Output the [X, Y] coordinate of the center of the cell containing the given text.  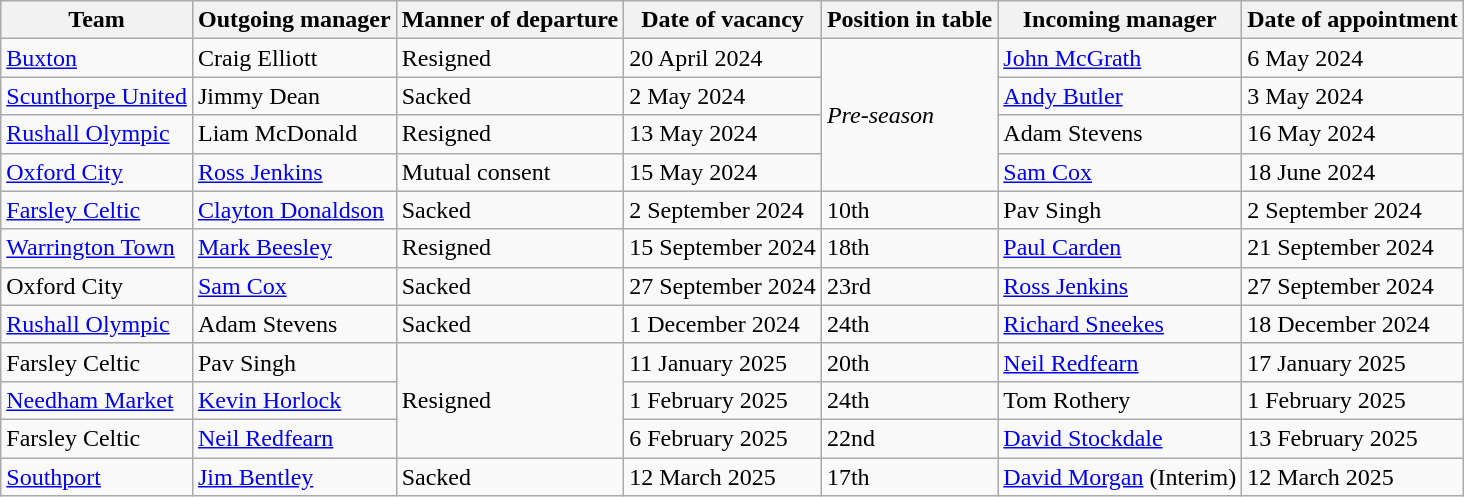
Pre-season [909, 115]
Date of appointment [1353, 20]
10th [909, 210]
Andy Butler [1120, 96]
6 February 2025 [723, 438]
6 May 2024 [1353, 58]
17 January 2025 [1353, 362]
Clayton Donaldson [294, 210]
Craig Elliott [294, 58]
20th [909, 362]
18 December 2024 [1353, 324]
Kevin Horlock [294, 400]
1 December 2024 [723, 324]
16 May 2024 [1353, 134]
Position in table [909, 20]
15 May 2024 [723, 172]
Team [97, 20]
Needham Market [97, 400]
Mutual consent [510, 172]
18th [909, 248]
11 January 2025 [723, 362]
13 February 2025 [1353, 438]
17th [909, 477]
21 September 2024 [1353, 248]
Paul Carden [1120, 248]
Southport [97, 477]
22nd [909, 438]
Jim Bentley [294, 477]
2 May 2024 [723, 96]
Outgoing manager [294, 20]
15 September 2024 [723, 248]
Liam McDonald [294, 134]
Incoming manager [1120, 20]
David Morgan (Interim) [1120, 477]
Warrington Town [97, 248]
Date of vacancy [723, 20]
Mark Beesley [294, 248]
Manner of departure [510, 20]
3 May 2024 [1353, 96]
Jimmy Dean [294, 96]
Buxton [97, 58]
18 June 2024 [1353, 172]
Richard Sneekes [1120, 324]
David Stockdale [1120, 438]
23rd [909, 286]
John McGrath [1120, 58]
Scunthorpe United [97, 96]
13 May 2024 [723, 134]
Tom Rothery [1120, 400]
20 April 2024 [723, 58]
